Locate the cell with the specified text and output its (x, y) center coordinate. 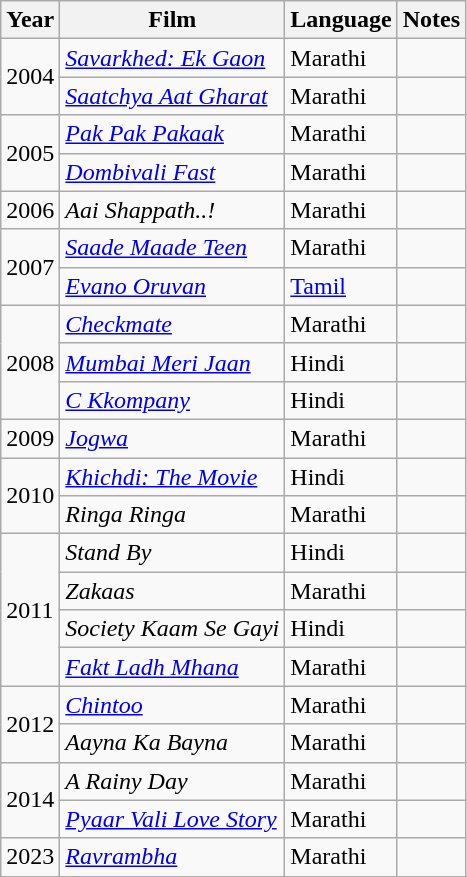
Stand By (172, 553)
2009 (30, 438)
Tamil (341, 286)
Film (172, 20)
2014 (30, 800)
2006 (30, 210)
Jogwa (172, 438)
Mumbai Meri Jaan (172, 362)
Aai Shappath..! (172, 210)
Aayna Ka Bayna (172, 743)
2004 (30, 77)
Ravrambha (172, 857)
Pyaar Vali Love Story (172, 819)
Year (30, 20)
2023 (30, 857)
Ringa Ringa (172, 515)
Language (341, 20)
Chintoo (172, 705)
Pak Pak Pakaak (172, 134)
Khichdi: The Movie (172, 477)
C Kkompany (172, 400)
Saade Maade Teen (172, 248)
Notes (431, 20)
Society Kaam Se Gayi (172, 629)
2010 (30, 496)
Dombivali Fast (172, 172)
2008 (30, 362)
2012 (30, 724)
Saatchya Aat Gharat (172, 96)
Fakt Ladh Mhana (172, 667)
Zakaas (172, 591)
2005 (30, 153)
Savarkhed: Ek Gaon (172, 58)
Checkmate (172, 324)
A Rainy Day (172, 781)
Evano Oruvan (172, 286)
2007 (30, 267)
2011 (30, 610)
